Detect which cell encompasses the target text, then output its (x, y) center coordinate. 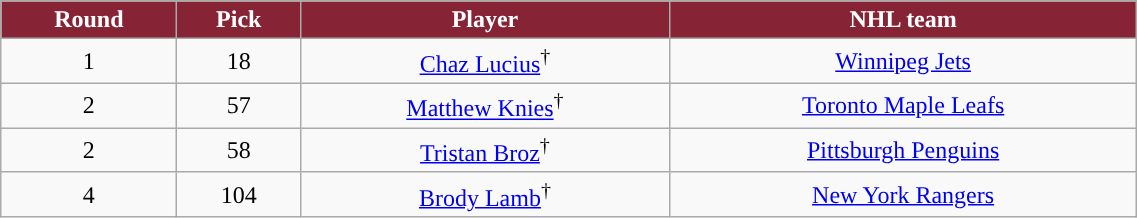
Matthew Knies† (486, 106)
New York Rangers (902, 194)
Pittsburgh Penguins (902, 150)
1 (89, 62)
Player (486, 20)
57 (239, 106)
104 (239, 194)
4 (89, 194)
Winnipeg Jets (902, 62)
Pick (239, 20)
Toronto Maple Leafs (902, 106)
Round (89, 20)
18 (239, 62)
Chaz Lucius† (486, 62)
Brody Lamb† (486, 194)
NHL team (902, 20)
Tristan Broz† (486, 150)
58 (239, 150)
